Return the [x, y] coordinate for the center point of the cell that contains the specified text.  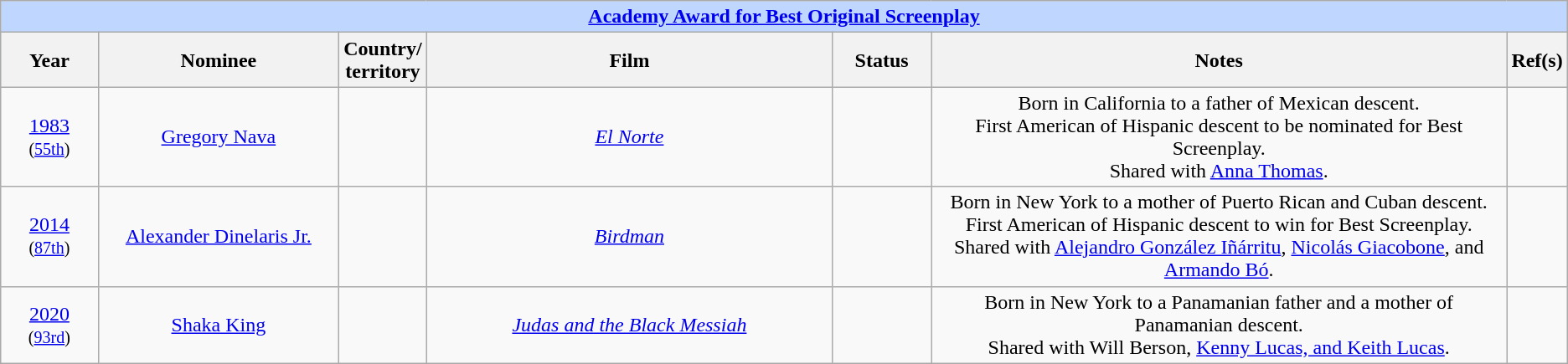
Notes [1220, 60]
Born in California to a father of Mexican descent.First American of Hispanic descent to be nominated for Best Screenplay.Shared with Anna Thomas. [1220, 137]
2020 (93rd) [49, 325]
Ref(s) [1537, 60]
Film [630, 60]
Gregory Nava [219, 137]
Status [882, 60]
Born in New York to a Panamanian father and a mother of Panamanian descent.Shared with Will Berson, Kenny Lucas, and Keith Lucas. [1220, 325]
Nominee [219, 60]
Academy Award for Best Original Screenplay [784, 17]
Shaka King [219, 325]
Judas and the Black Messiah [630, 325]
Birdman [630, 236]
Alexander Dinelaris Jr. [219, 236]
Country/territory [383, 60]
2014(87th) [49, 236]
El Norte [630, 137]
1983(55th) [49, 137]
Year [49, 60]
